Capture the cell that displays the provided text and extract its [x, y] central coordinate. 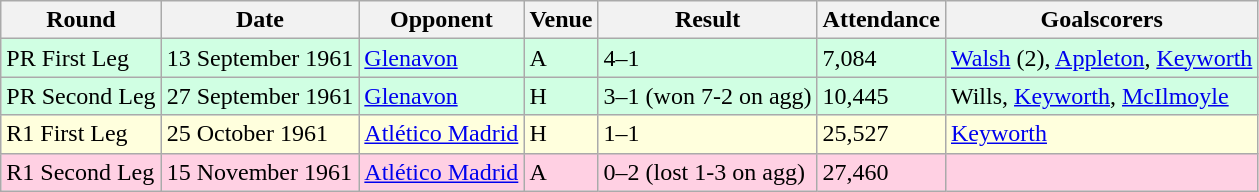
R1 Second Leg [81, 172]
Round [81, 20]
25 October 1961 [260, 134]
R1 First Leg [81, 134]
13 September 1961 [260, 58]
3–1 (won 7-2 on agg) [708, 96]
PR First Leg [81, 58]
PR Second Leg [81, 96]
0–2 (lost 1-3 on agg) [708, 172]
Date [260, 20]
Keyworth [1101, 134]
4–1 [708, 58]
Attendance [881, 20]
Opponent [442, 20]
15 November 1961 [260, 172]
Result [708, 20]
25,527 [881, 134]
Walsh (2), Appleton, Keyworth [1101, 58]
10,445 [881, 96]
27 September 1961 [260, 96]
27,460 [881, 172]
Venue [561, 20]
1–1 [708, 134]
7,084 [881, 58]
Goalscorers [1101, 20]
Wills, Keyworth, McIlmoyle [1101, 96]
